Detect which cell encompasses the target text, then output its (x, y) center coordinate. 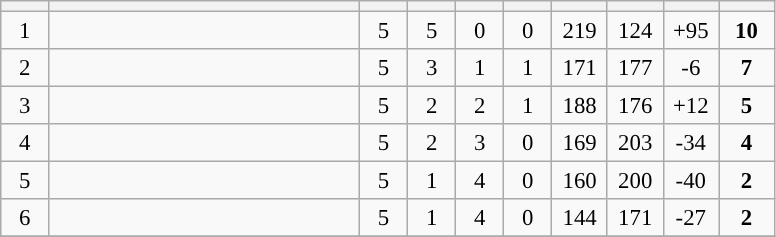
219 (580, 31)
203 (635, 143)
+95 (691, 31)
+12 (691, 106)
-6 (691, 68)
200 (635, 181)
-40 (691, 181)
176 (635, 106)
10 (747, 31)
160 (580, 181)
171 (580, 68)
177 (635, 68)
188 (580, 106)
169 (580, 143)
-34 (691, 143)
7 (747, 68)
124 (635, 31)
